Extract the (x, y) coordinate from the center of the cell holding the provided text.  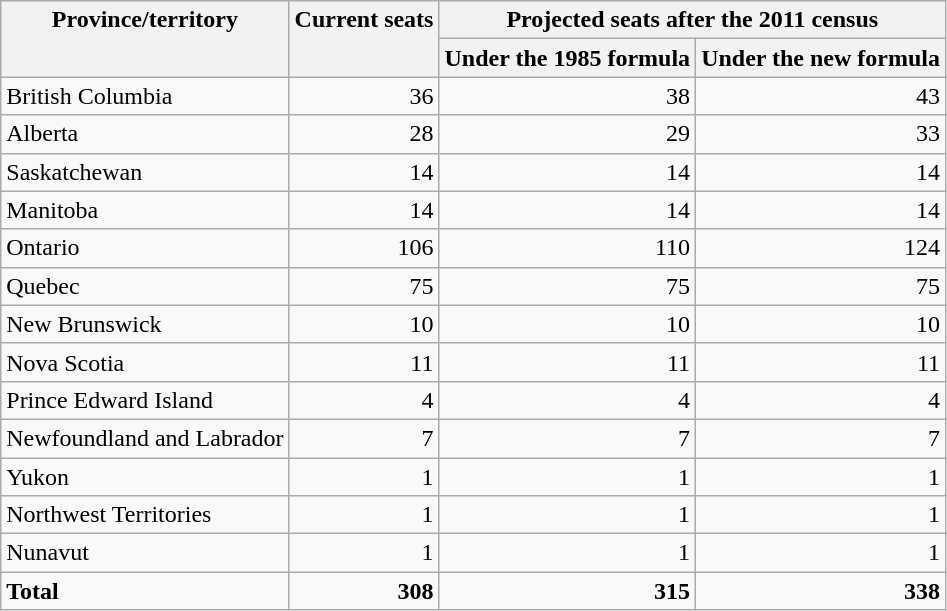
338 (821, 591)
New Brunswick (145, 324)
Province/territory (145, 39)
Ontario (145, 248)
43 (821, 96)
Quebec (145, 286)
106 (364, 248)
Prince Edward Island (145, 400)
Total (145, 591)
British Columbia (145, 96)
Current seats (364, 39)
Nunavut (145, 553)
38 (568, 96)
308 (364, 591)
110 (568, 248)
33 (821, 134)
Under the 1985 formula (568, 58)
Alberta (145, 134)
124 (821, 248)
29 (568, 134)
Newfoundland and Labrador (145, 438)
Nova Scotia (145, 362)
Yukon (145, 477)
Projected seats after the 2011 census (692, 20)
28 (364, 134)
Saskatchewan (145, 172)
36 (364, 96)
Northwest Territories (145, 515)
Manitoba (145, 210)
315 (568, 591)
Under the new formula (821, 58)
